Determine the (x, y) coordinate at the center of the cell enclosing the given text.  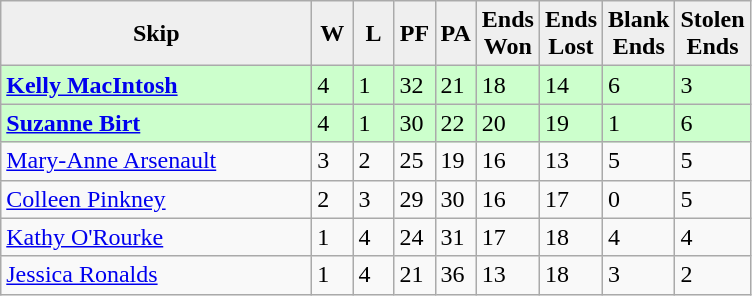
24 (414, 237)
Ends Won (508, 34)
Kathy O'Rourke (156, 237)
Jessica Ronalds (156, 275)
36 (456, 275)
29 (414, 199)
Kelly MacIntosh (156, 85)
L (374, 34)
Blank Ends (639, 34)
PA (456, 34)
PF (414, 34)
31 (456, 237)
0 (639, 199)
Mary-Anne Arsenault (156, 161)
Colleen Pinkney (156, 199)
32 (414, 85)
22 (456, 123)
Ends Lost (570, 34)
W (332, 34)
Skip (156, 34)
Stolen Ends (712, 34)
20 (508, 123)
14 (570, 85)
25 (414, 161)
Suzanne Birt (156, 123)
